Search for the cell housing the specified text and yield its (x, y) center coordinate. 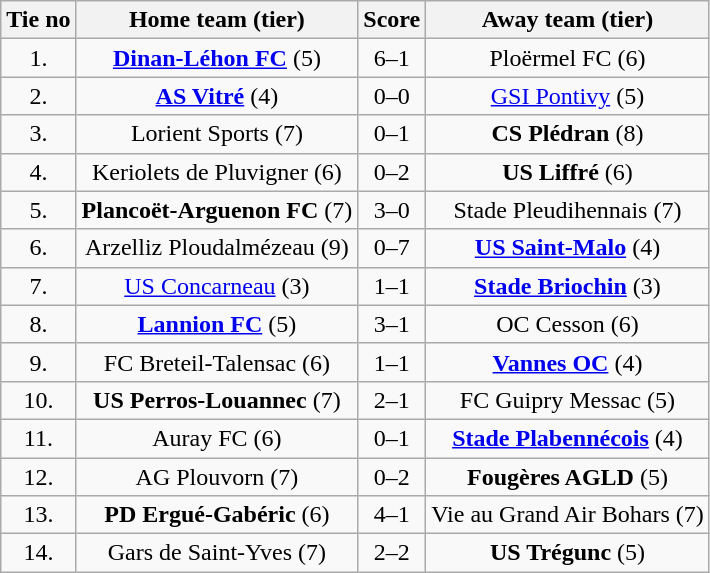
4. (38, 172)
9. (38, 362)
Score (392, 20)
2–1 (392, 400)
5. (38, 210)
Tie no (38, 20)
Arzelliz Ploudalmézeau (9) (217, 248)
Plancoët-Arguenon FC (7) (217, 210)
Stade Pleudihennais (7) (568, 210)
14. (38, 553)
CS Plédran (8) (568, 134)
US Trégunc (5) (568, 553)
AS Vitré (4) (217, 96)
2–2 (392, 553)
Keriolets de Pluvigner (6) (217, 172)
4–1 (392, 515)
OC Cesson (6) (568, 324)
Gars de Saint-Yves (7) (217, 553)
Vie au Grand Air Bohars (7) (568, 515)
1. (38, 58)
Vannes OC (4) (568, 362)
Away team (tier) (568, 20)
6–1 (392, 58)
13. (38, 515)
Ploërmel FC (6) (568, 58)
3–0 (392, 210)
PD Ergué-Gabéric (6) (217, 515)
Fougères AGLD (5) (568, 477)
Home team (tier) (217, 20)
12. (38, 477)
FC Guipry Messac (5) (568, 400)
3–1 (392, 324)
Lannion FC (5) (217, 324)
Lorient Sports (7) (217, 134)
2. (38, 96)
11. (38, 438)
FC Breteil-Talensac (6) (217, 362)
8. (38, 324)
0–7 (392, 248)
0–0 (392, 96)
Auray FC (6) (217, 438)
Stade Briochin (3) (568, 286)
US Liffré (6) (568, 172)
6. (38, 248)
7. (38, 286)
US Concarneau (3) (217, 286)
AG Plouvorn (7) (217, 477)
Dinan-Léhon FC (5) (217, 58)
3. (38, 134)
10. (38, 400)
US Saint-Malo (4) (568, 248)
Stade Plabennécois (4) (568, 438)
US Perros-Louannec (7) (217, 400)
GSI Pontivy (5) (568, 96)
